Scan for the cell matching the given text and deliver its (x, y) coordinate at center. 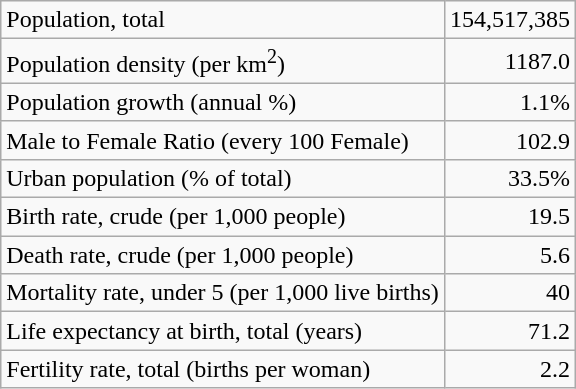
2.2 (510, 369)
Male to Female Ratio (every 100 Female) (223, 140)
40 (510, 293)
5.6 (510, 255)
154,517,385 (510, 20)
Mortality rate, under 5 (per 1,000 live births) (223, 293)
Fertility rate, total (births per woman) (223, 369)
Birth rate, crude (per 1,000 people) (223, 217)
71.2 (510, 331)
Urban population (% of total) (223, 178)
Death rate, crude (per 1,000 people) (223, 255)
Population, total (223, 20)
Life expectancy at birth, total (years) (223, 331)
Population density (per km2) (223, 62)
19.5 (510, 217)
Population growth (annual %) (223, 102)
33.5% (510, 178)
102.9 (510, 140)
1.1% (510, 102)
1187.0 (510, 62)
